From the cell containing the given text, extract its center point as (X, Y) coordinate. 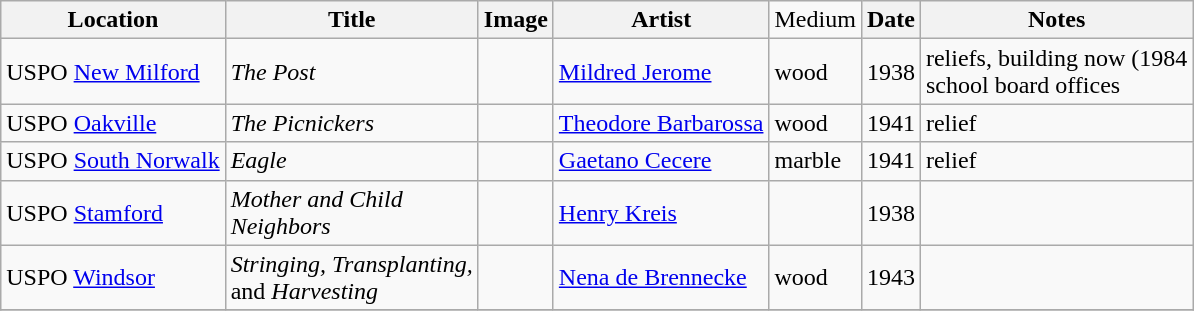
Medium (815, 20)
USPO Windsor (113, 278)
Location (113, 20)
Image (516, 20)
Stringing, Transplanting,and Harvesting (352, 278)
Nena de Brennecke (661, 278)
Gaetano Cecere (661, 161)
The Picnickers (352, 123)
Theodore Barbarossa (661, 123)
USPO South Norwalk (113, 161)
Title (352, 20)
Mother and ChildNeighbors (352, 212)
Artist (661, 20)
Notes (1056, 20)
reliefs, building now (1984school board offices (1056, 72)
USPO Oakville (113, 123)
Date (890, 20)
Eagle (352, 161)
Henry Kreis (661, 212)
Mildred Jerome (661, 72)
1943 (890, 278)
USPO Stamford (113, 212)
USPO New Milford (113, 72)
The Post (352, 72)
marble (815, 161)
